Output the (X, Y) coordinate of the center of the cell containing the given text.  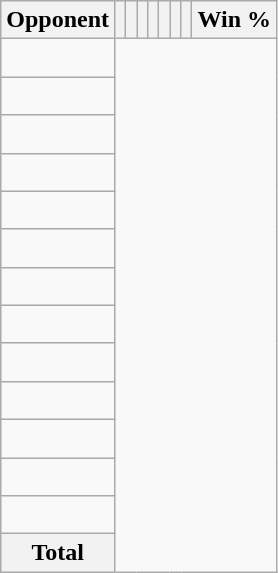
Total (58, 553)
Win % (234, 20)
Opponent (58, 20)
